Determine the [X, Y] coordinate at the center of the cell enclosing the given text.  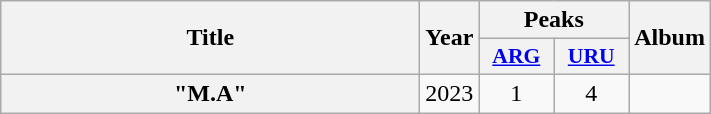
Year [450, 38]
ARG [516, 57]
4 [592, 93]
1 [516, 93]
Peaks [554, 20]
"M.A" [210, 93]
Album [670, 38]
Title [210, 38]
2023 [450, 93]
URU [592, 57]
